Search for the cell housing the specified text and yield its [X, Y] center coordinate. 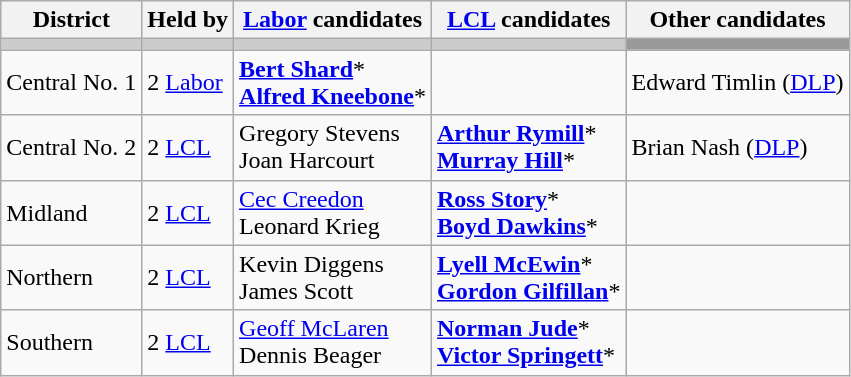
Ross Story* Boyd Dawkins* [529, 212]
LCL candidates [529, 20]
Lyell McEwin* Gordon Gilfillan* [529, 278]
2 Labor [188, 82]
Labor candidates [333, 20]
Bert Shard* Alfred Kneebone* [333, 82]
Southern [72, 342]
Cec Creedon Leonard Krieg [333, 212]
District [72, 20]
Northern [72, 278]
Central No. 1 [72, 82]
Midland [72, 212]
Geoff McLaren Dennis Beager [333, 342]
Edward Timlin (DLP) [738, 82]
Gregory Stevens Joan Harcourt [333, 148]
Held by [188, 20]
Brian Nash (DLP) [738, 148]
Central No. 2 [72, 148]
Norman Jude* Victor Springett* [529, 342]
Kevin Diggens James Scott [333, 278]
Arthur Rymill* Murray Hill* [529, 148]
Other candidates [738, 20]
